Provide the [x, y] coordinate of the cell's center where the given text is located.  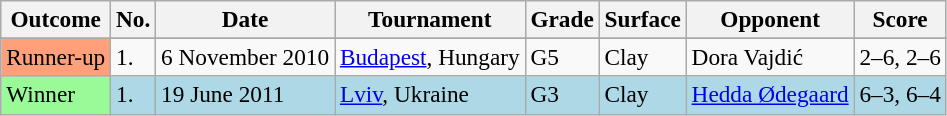
Budapest, Hungary [430, 57]
19 June 2011 [246, 95]
G3 [562, 95]
Outcome [56, 19]
Hedda Ødegaard [770, 95]
Tournament [430, 19]
6–3, 6–4 [900, 95]
Winner [56, 95]
Grade [562, 19]
Date [246, 19]
No. [134, 19]
Opponent [770, 19]
6 November 2010 [246, 57]
2–6, 2–6 [900, 57]
Lviv, Ukraine [430, 95]
Surface [642, 19]
G5 [562, 57]
Dora Vajdić [770, 57]
Score [900, 19]
Runner-up [56, 57]
